Search for the cell housing the specified text and yield its (X, Y) center coordinate. 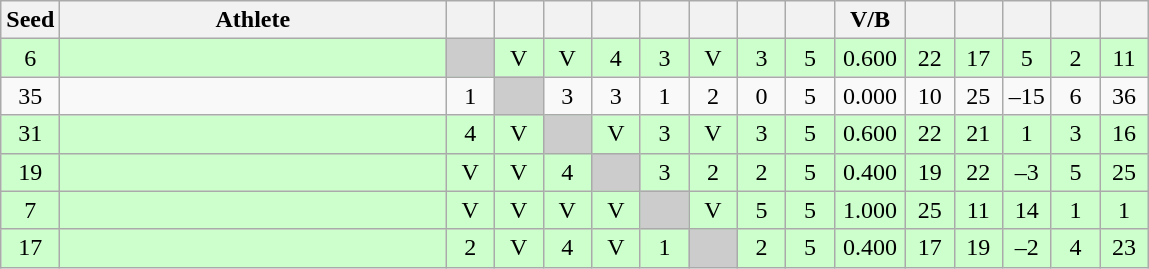
21 (978, 134)
Athlete (253, 20)
23 (1124, 248)
16 (1124, 134)
–15 (1028, 96)
–3 (1028, 172)
Seed (30, 20)
36 (1124, 96)
7 (30, 210)
0 (762, 96)
31 (30, 134)
–2 (1028, 248)
0.000 (870, 96)
10 (930, 96)
V/B (870, 20)
1.000 (870, 210)
14 (1028, 210)
35 (30, 96)
